Locate the cell with the specified text and output its (x, y) center coordinate. 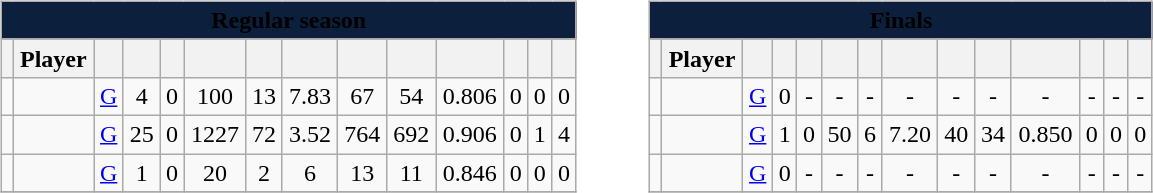
11 (412, 173)
20 (215, 173)
0.906 (470, 134)
0.806 (470, 96)
764 (362, 134)
0.850 (1045, 134)
67 (362, 96)
40 (956, 134)
25 (142, 134)
7.83 (310, 96)
50 (840, 134)
7.20 (910, 134)
72 (264, 134)
2 (264, 173)
0.846 (470, 173)
34 (994, 134)
Regular season (288, 20)
692 (412, 134)
3.52 (310, 134)
1227 (215, 134)
100 (215, 96)
54 (412, 96)
Finals (902, 20)
